Pinpoint the cell where the given text exists, returning its [X, Y] midpoint coordinate. 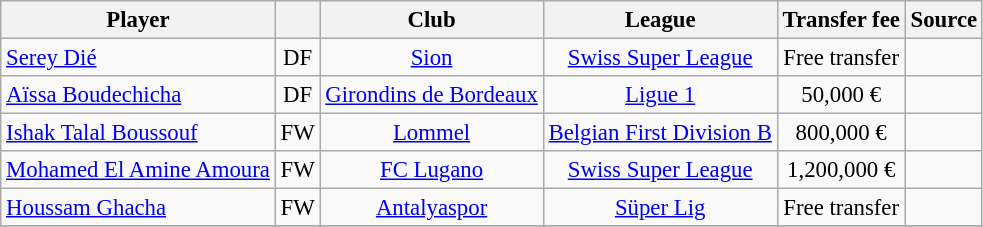
Süper Lig [660, 208]
Girondins de Bordeaux [432, 95]
Aïssa Boudechicha [138, 95]
Transfer fee [841, 20]
League [660, 20]
Belgian First Division B [660, 133]
Source [944, 20]
FC Lugano [432, 170]
Serey Dié [138, 58]
Ishak Talal Boussouf [138, 133]
Club [432, 20]
50,000 € [841, 95]
Antalyaspor [432, 208]
Sion [432, 58]
1,200,000 € [841, 170]
Houssam Ghacha [138, 208]
Ligue 1 [660, 95]
Player [138, 20]
800,000 € [841, 133]
Lommel [432, 133]
Mohamed El Amine Amoura [138, 170]
